Scan for the cell matching the given text and deliver its (x, y) coordinate at center. 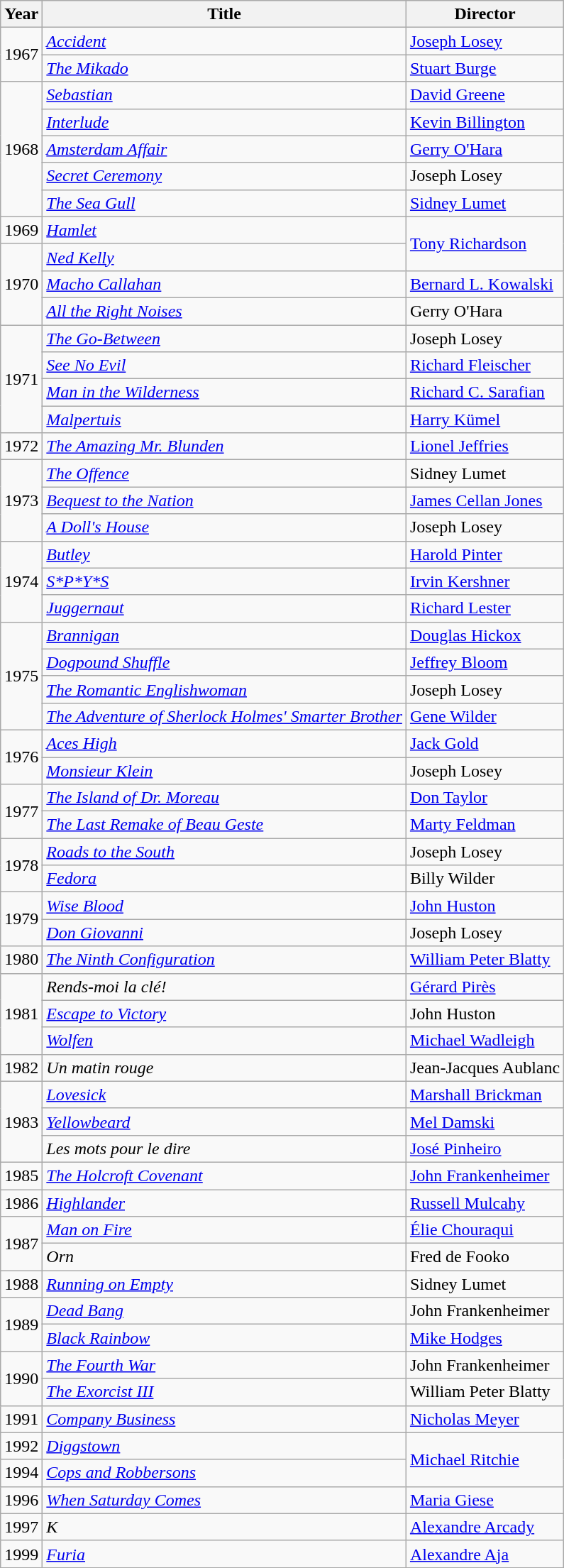
1992 (21, 1446)
Malpertuis (224, 420)
1973 (21, 500)
Harry Kümel (485, 420)
The Romantic Englishwoman (224, 689)
The Adventure of Sherlock Holmes' Smarter Brother (224, 716)
Roads to the South (224, 852)
Harold Pinter (485, 554)
Company Business (224, 1419)
1990 (21, 1378)
Orn (224, 1257)
Interlude (224, 122)
Secret Ceremony (224, 176)
Sebastian (224, 95)
The Exorcist III (224, 1392)
1967 (21, 55)
Gene Wilder (485, 716)
1994 (21, 1473)
Escape to Victory (224, 1014)
1985 (21, 1175)
Michael Ritchie (485, 1459)
1980 (21, 960)
Running on Empty (224, 1284)
Brannigan (224, 635)
Stuart Burge (485, 68)
Jeffrey Bloom (485, 662)
Dogpound Shuffle (224, 662)
1991 (21, 1419)
Mike Hodges (485, 1338)
Douglas Hickox (485, 635)
Monsieur Klein (224, 770)
1997 (21, 1527)
The Offence (224, 473)
Marshall Brickman (485, 1095)
Juggernaut (224, 608)
1986 (21, 1203)
Yellowbeard (224, 1122)
Billy Wilder (485, 879)
Russell Mulcahy (485, 1203)
All the Right Noises (224, 311)
Ned Kelly (224, 257)
James Cellan Jones (485, 500)
Michael Wadleigh (485, 1041)
1978 (21, 865)
Wise Blood (224, 906)
Tony Richardson (485, 243)
A Doll's House (224, 527)
Mel Damski (485, 1122)
The Last Remake of Beau Geste (224, 825)
Man in the Wilderness (224, 393)
Don Giovanni (224, 933)
Richard C. Sarafian (485, 393)
Gérard Pirès (485, 987)
Furia (224, 1554)
Bernard L. Kowalski (485, 284)
Macho Callahan (224, 284)
Alexandre Aja (485, 1554)
Kevin Billington (485, 122)
Un matin rouge (224, 1068)
Marty Feldman (485, 825)
Hamlet (224, 230)
Nicholas Meyer (485, 1419)
1971 (21, 379)
1974 (21, 581)
Richard Lester (485, 608)
Jack Gold (485, 743)
1979 (21, 919)
Jean-Jacques Aublanc (485, 1068)
Highlander (224, 1203)
Title (224, 14)
Diggstown (224, 1446)
Richard Fleischer (485, 366)
1977 (21, 811)
The Mikado (224, 68)
1975 (21, 676)
1968 (21, 149)
Lovesick (224, 1095)
S*P*Y*S (224, 581)
1989 (21, 1325)
Man on Fire (224, 1230)
The Fourth War (224, 1365)
Bequest to the Nation (224, 500)
Fred de Fooko (485, 1257)
David Greene (485, 95)
1983 (21, 1122)
See No Evil (224, 366)
Amsterdam Affair (224, 149)
Fedora (224, 879)
Director (485, 14)
Lionel Jeffries (485, 446)
Year (21, 14)
Maria Giese (485, 1500)
1970 (21, 284)
The Go-Between (224, 339)
Alexandre Arcady (485, 1527)
The Holcroft Covenant (224, 1175)
Wolfen (224, 1041)
Accident (224, 41)
Butley (224, 554)
Cops and Robbersons (224, 1473)
Irvin Kershner (485, 581)
Rends-moi la clé! (224, 987)
When Saturday Comes (224, 1500)
Aces High (224, 743)
1996 (21, 1500)
1972 (21, 446)
1969 (21, 230)
The Ninth Configuration (224, 960)
Don Taylor (485, 798)
José Pinheiro (485, 1148)
Black Rainbow (224, 1338)
Dead Bang (224, 1311)
1981 (21, 1014)
1999 (21, 1554)
Élie Chouraqui (485, 1230)
The Sea Gull (224, 203)
1987 (21, 1244)
1976 (21, 757)
1988 (21, 1284)
1982 (21, 1068)
The Amazing Mr. Blunden (224, 446)
K (224, 1527)
The Island of Dr. Moreau (224, 798)
Les mots pour le dire (224, 1148)
